For the text-containing cell, return its midpoint in [X, Y] coordinate format. 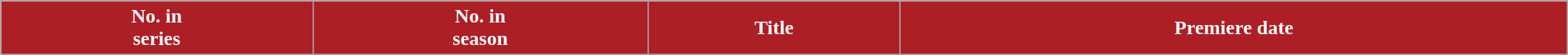
Premiere date [1234, 28]
Title [774, 28]
No. inseries [157, 28]
No. inseason [480, 28]
